Find where the given text appears and provide that cell's center as (x, y) coordinate. 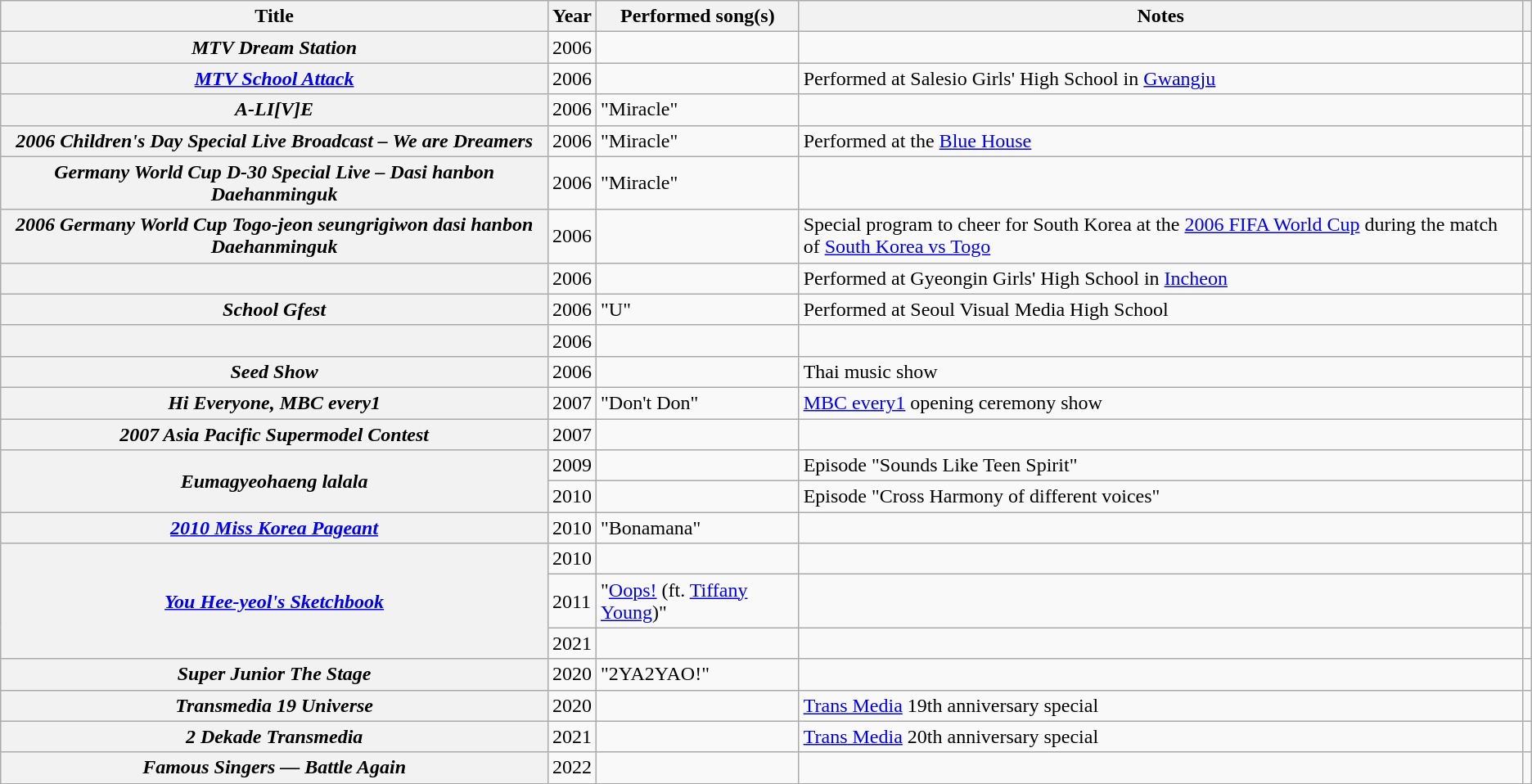
Performed song(s) (698, 16)
Episode "Cross Harmony of different voices" (1160, 497)
2011 (571, 601)
2 Dekade Transmedia (275, 737)
Seed Show (275, 372)
Eumagyeohaeng lalala (275, 481)
Transmedia 19 Universe (275, 705)
Thai music show (1160, 372)
Famous Singers — Battle Again (275, 768)
Title (275, 16)
Special program to cheer for South Korea at the 2006 FIFA World Cup during the match of South Korea vs Togo (1160, 236)
"Don't Don" (698, 403)
2010 Miss Korea Pageant (275, 528)
"Bonamana" (698, 528)
MTV Dream Station (275, 47)
Performed at Seoul Visual Media High School (1160, 309)
Trans Media 19th anniversary special (1160, 705)
Hi Everyone, MBC every1 (275, 403)
MBC every1 opening ceremony show (1160, 403)
2022 (571, 768)
A-LI[V]E (275, 110)
Notes (1160, 16)
Performed at the Blue House (1160, 141)
2006 Children's Day Special Live Broadcast – We are Dreamers (275, 141)
2009 (571, 466)
Episode "Sounds Like Teen Spirit" (1160, 466)
You Hee-yeol's Sketchbook (275, 601)
Performed at Salesio Girls' High School in Gwangju (1160, 79)
Trans Media 20th anniversary special (1160, 737)
Super Junior The Stage (275, 674)
Year (571, 16)
2007 Asia Pacific Supermodel Contest (275, 435)
Performed at Gyeongin Girls' High School in Incheon (1160, 278)
MTV School Attack (275, 79)
Germany World Cup D-30 Special Live – Dasi hanbon Daehanminguk (275, 183)
"U" (698, 309)
School Gfest (275, 309)
"Oops! (ft. Tiffany Young)" (698, 601)
2006 Germany World Cup Togo-jeon seungrigiwon dasi hanbon Daehanminguk (275, 236)
"2YA2YAO!" (698, 674)
